Detect which cell encompasses the target text, then output its [X, Y] center coordinate. 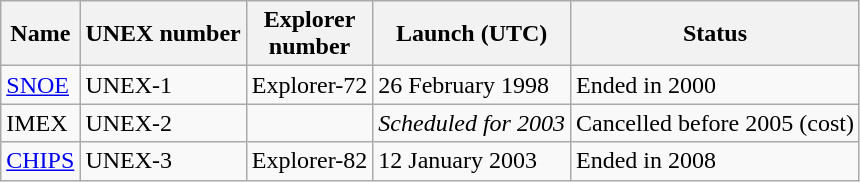
26 February 1998 [472, 85]
Ended in 2008 [714, 161]
CHIPS [40, 161]
UNEX-2 [163, 123]
UNEX-3 [163, 161]
IMEX [40, 123]
Launch (UTC) [472, 34]
UNEX-1 [163, 85]
UNEX number [163, 34]
Explorer-82 [310, 161]
Cancelled before 2005 (cost) [714, 123]
Name [40, 34]
12 January 2003 [472, 161]
Ended in 2000 [714, 85]
Explorer-72 [310, 85]
Explorernumber [310, 34]
Status [714, 34]
Scheduled for 2003 [472, 123]
SNOE [40, 85]
